Return the (X, Y) coordinate for the center point of the cell that contains the specified text.  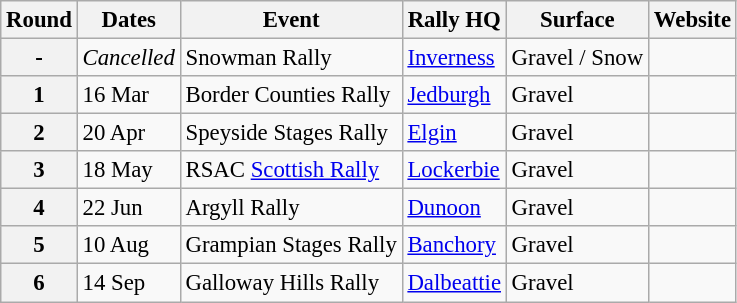
Jedburgh (454, 95)
Speyside Stages Rally (291, 133)
Argyll Rally (291, 208)
Event (291, 20)
16 Mar (128, 95)
5 (39, 245)
Gravel / Snow (577, 58)
20 Apr (128, 133)
10 Aug (128, 245)
Website (693, 20)
Grampian Stages Rally (291, 245)
3 (39, 170)
1 (39, 95)
4 (39, 208)
Dalbeattie (454, 283)
Snowman Rally (291, 58)
Border Counties Rally (291, 95)
14 Sep (128, 283)
Rally HQ (454, 20)
RSAC Scottish Rally (291, 170)
Banchory (454, 245)
Cancelled (128, 58)
Galloway Hills Rally (291, 283)
Surface (577, 20)
Lockerbie (454, 170)
- (39, 58)
Inverness (454, 58)
18 May (128, 170)
2 (39, 133)
Dates (128, 20)
Elgin (454, 133)
6 (39, 283)
Dunoon (454, 208)
Round (39, 20)
22 Jun (128, 208)
